Extract the (X, Y) coordinate from the center of the cell holding the provided text.  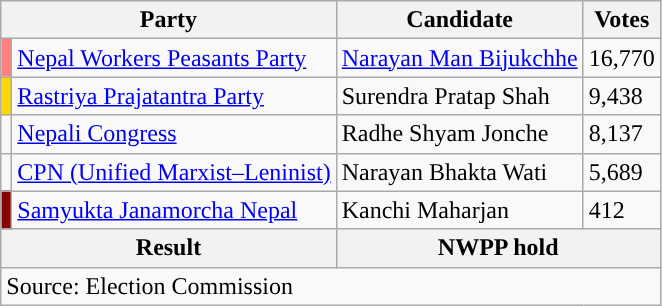
412 (622, 210)
NWPP hold (498, 248)
Source: Election Commission (330, 286)
Narayan Man Bijukchhe (460, 58)
16,770 (622, 58)
8,137 (622, 134)
Result (168, 248)
CPN (Unified Marxist–Leninist) (174, 172)
Rastriya Prajatantra Party (174, 96)
Surendra Pratap Shah (460, 96)
Radhe Shyam Jonche (460, 134)
5,689 (622, 172)
Votes (622, 20)
9,438 (622, 96)
Kanchi Maharjan (460, 210)
Nepal Workers Peasants Party (174, 58)
Narayan Bhakta Wati (460, 172)
Samyukta Janamorcha Nepal (174, 210)
Candidate (460, 20)
Party (168, 20)
Nepali Congress (174, 134)
